Return [X, Y] of the center of cell containing provided text 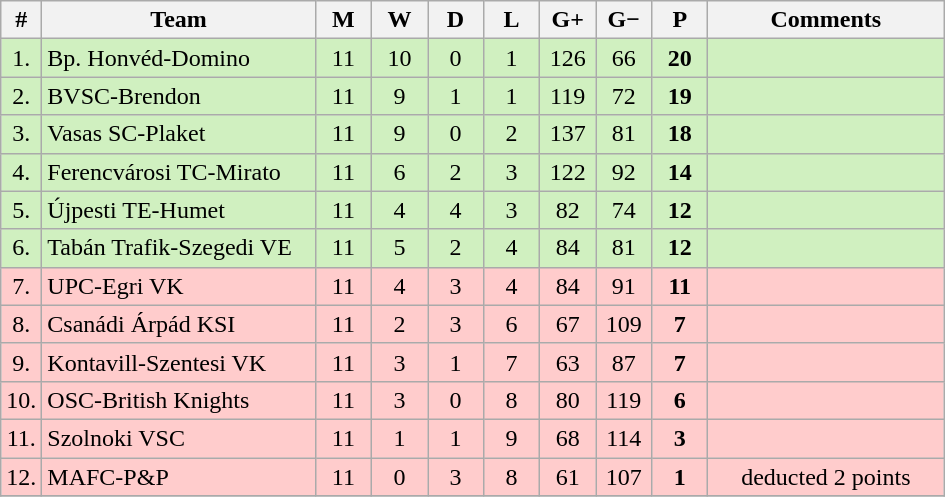
126 [568, 58]
63 [568, 362]
66 [624, 58]
5 [399, 248]
68 [568, 438]
8. [22, 324]
109 [624, 324]
6. [22, 248]
5. [22, 210]
Csanádi Árpád KSI [179, 324]
L [512, 20]
7. [22, 286]
122 [568, 172]
61 [568, 477]
14 [680, 172]
72 [624, 96]
92 [624, 172]
BVSC-Brendon [179, 96]
OSC-British Knights [179, 400]
12. [22, 477]
Tabán Trafik-Szegedi VE [179, 248]
Szolnoki VSC [179, 438]
91 [624, 286]
D [456, 20]
11. [22, 438]
Comments [826, 20]
Ferencvárosi TC-Mirato [179, 172]
W [399, 20]
20 [680, 58]
114 [624, 438]
137 [568, 134]
MAFC-P&P [179, 477]
67 [568, 324]
82 [568, 210]
Team [179, 20]
Kontavill-Szentesi VK [179, 362]
G− [624, 20]
P [680, 20]
G+ [568, 20]
80 [568, 400]
18 [680, 134]
3. [22, 134]
4. [22, 172]
# [22, 20]
M [343, 20]
10 [399, 58]
Újpesti TE-Humet [179, 210]
107 [624, 477]
Vasas SC-Plaket [179, 134]
1. [22, 58]
19 [680, 96]
74 [624, 210]
87 [624, 362]
10. [22, 400]
deducted 2 points [826, 477]
UPC-Egri VK [179, 286]
9. [22, 362]
Bp. Honvéd-Domino [179, 58]
2. [22, 96]
